Pinpoint the cell where the given text exists, returning its [X, Y] midpoint coordinate. 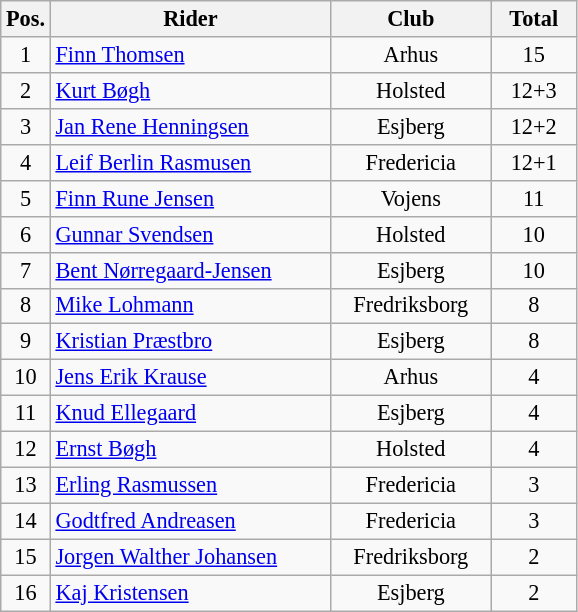
Erling Rasmussen [190, 485]
7 [26, 270]
Kaj Kristensen [190, 593]
Godtfred Andreasen [190, 521]
Leif Berlin Rasmusen [190, 162]
12+1 [534, 162]
Bent Nørregaard-Jensen [190, 270]
Finn Thomsen [190, 55]
16 [26, 593]
9 [26, 342]
Rider [190, 19]
Kristian Præstbro [190, 342]
Knud Ellegaard [190, 414]
13 [26, 485]
1 [26, 55]
Vojens [411, 198]
Mike Lohmann [190, 306]
Ernst Bøgh [190, 450]
Kurt Bøgh [190, 90]
6 [26, 234]
5 [26, 198]
12+3 [534, 90]
12+2 [534, 126]
Finn Rune Jensen [190, 198]
Jan Rene Henningsen [190, 126]
Jens Erik Krause [190, 378]
Pos. [26, 19]
Gunnar Svendsen [190, 234]
14 [26, 521]
Club [411, 19]
Jorgen Walther Johansen [190, 557]
Total [534, 19]
12 [26, 450]
